Scan for the cell matching the given text and deliver its (X, Y) coordinate at center. 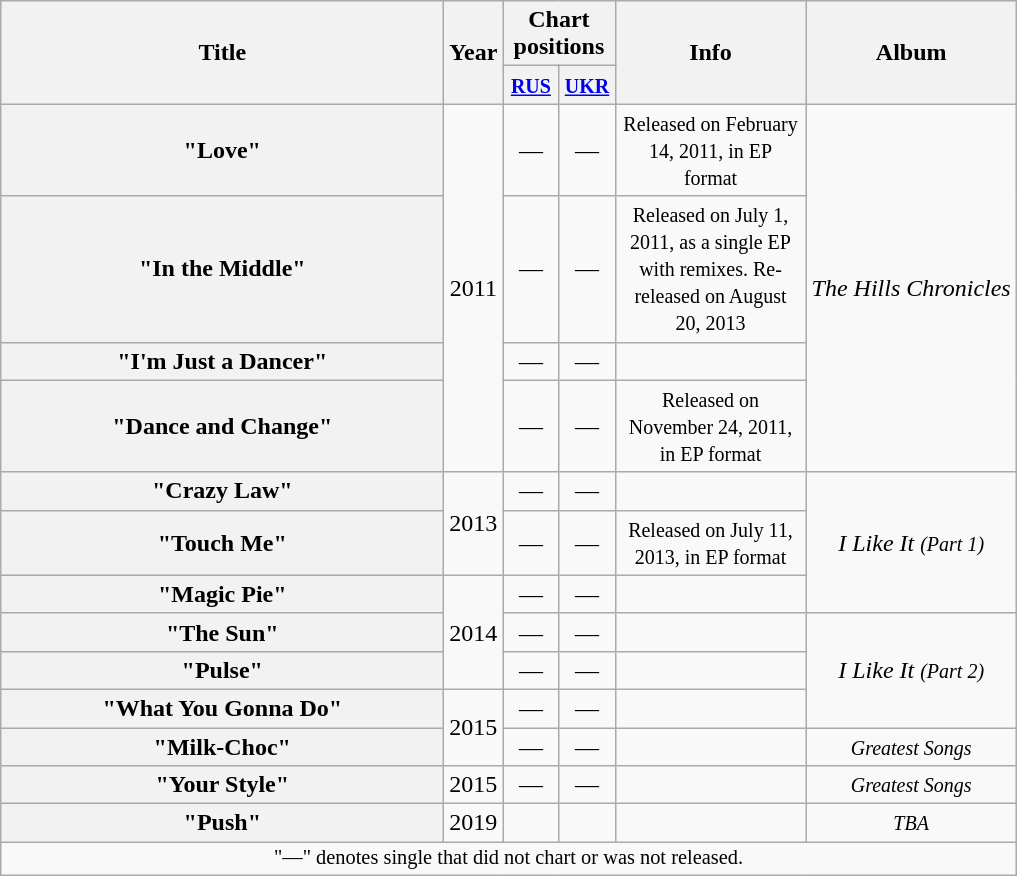
2013 (474, 524)
"Pulse" (222, 670)
2019 (474, 823)
"Dance and Change" (222, 426)
Title (222, 52)
I Like It (Part 2) (911, 670)
TBA (911, 823)
Released on November 24, 2011, in EP format (710, 426)
"Touch Me" (222, 542)
Released on February 14, 2011, in EP format (710, 150)
Year (474, 52)
"In the Middle" (222, 269)
"Milk-Choc" (222, 747)
2011 (474, 288)
Released on July 1, 2011, as a single EP with remixes. Re-released on August 20, 2013 (710, 269)
"Magic Pie" (222, 594)
2014 (474, 632)
RUS (531, 85)
"—" denotes single that did not chart or was not released. (509, 859)
"I'm Just a Dancer" (222, 361)
"The Sun" (222, 632)
"Your Style" (222, 785)
Info (710, 52)
Album (911, 52)
The Hills Chronicles (911, 288)
Chart positions (559, 34)
Released on July 11, 2013, in EP format (710, 542)
UKR (587, 85)
"Push" (222, 823)
"Love" (222, 150)
"What You Gonna Do" (222, 708)
I Like It (Part 1) (911, 542)
"Crazy Law" (222, 491)
